Detect which cell encompasses the target text, then output its (X, Y) center coordinate. 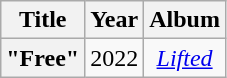
2022 (114, 58)
"Free" (43, 58)
Lifted (185, 58)
Album (185, 20)
Title (43, 20)
Year (114, 20)
